Detect which cell encompasses the target text, then output its (X, Y) center coordinate. 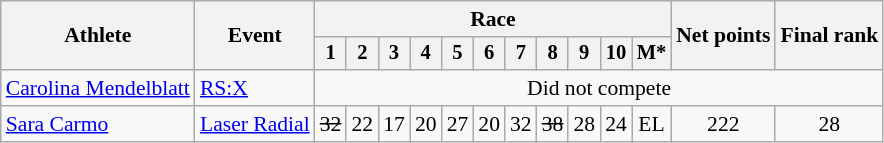
Net points (723, 36)
RS:X (255, 88)
1 (331, 54)
5 (458, 54)
4 (426, 54)
27 (458, 124)
7 (521, 54)
Laser Radial (255, 124)
Sara Carmo (98, 124)
Athlete (98, 36)
Event (255, 36)
Race (493, 19)
17 (394, 124)
22 (362, 124)
Did not compete (600, 88)
6 (489, 54)
10 (616, 54)
222 (723, 124)
M* (652, 54)
9 (584, 54)
Final rank (829, 36)
24 (616, 124)
8 (553, 54)
Carolina Mendelblatt (98, 88)
EL (652, 124)
3 (394, 54)
38 (553, 124)
2 (362, 54)
